Return [x, y] of the center of cell containing provided text 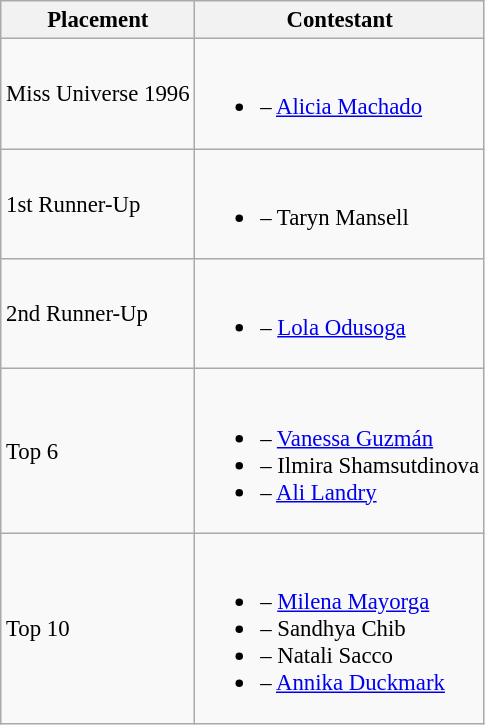
– Milena Mayorga – Sandhya Chib – Natali Sacco – Annika Duckmark [340, 628]
– Lola Odusoga [340, 314]
– Taryn Mansell [340, 204]
1st Runner-Up [98, 204]
– Vanessa Guzmán – Ilmira Shamsutdinova – Ali Landry [340, 451]
Contestant [340, 20]
Miss Universe 1996 [98, 94]
Placement [98, 20]
2nd Runner-Up [98, 314]
– Alicia Machado [340, 94]
Top 6 [98, 451]
Top 10 [98, 628]
